Capture the cell that displays the provided text and extract its [x, y] central coordinate. 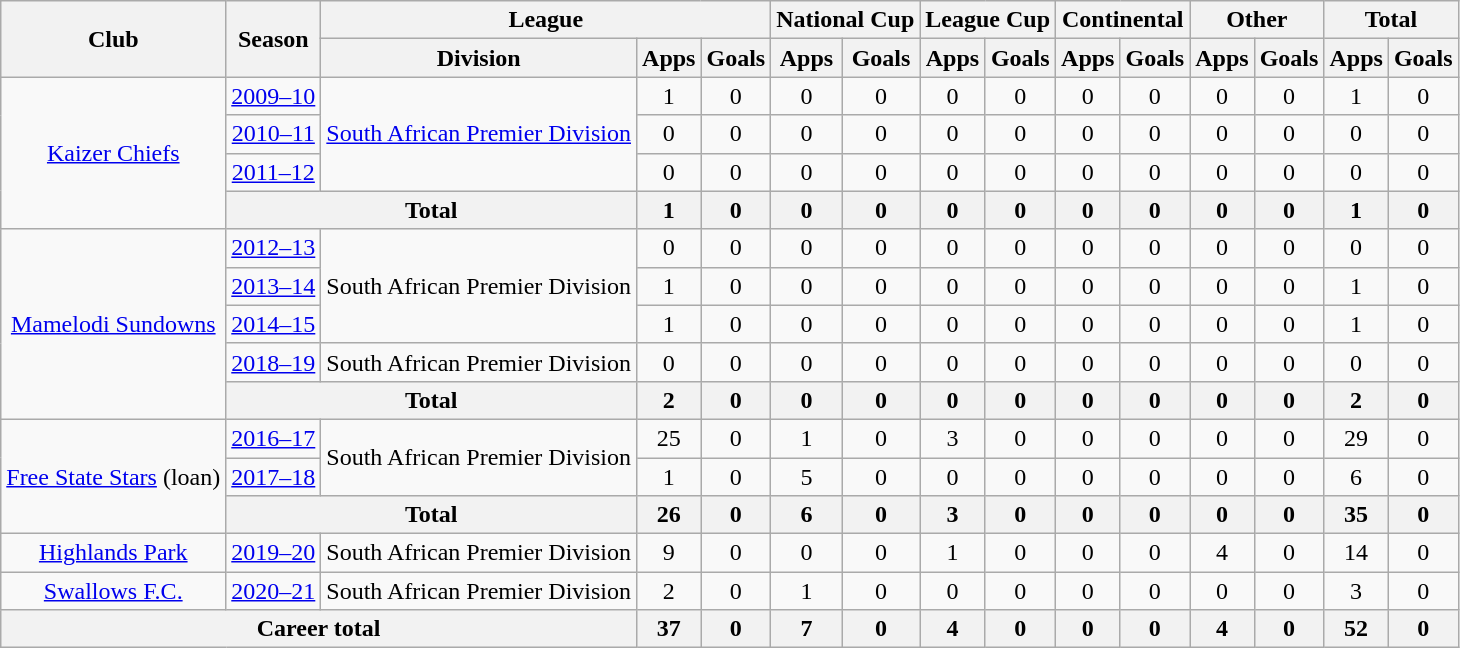
5 [807, 477]
Season [274, 39]
Free State Stars (loan) [114, 476]
2014–15 [274, 324]
2012–13 [274, 248]
2011–12 [274, 172]
Swallows F.C. [114, 591]
Mamelodi Sundowns [114, 324]
Highlands Park [114, 553]
29 [1356, 438]
League Cup [988, 20]
7 [807, 629]
37 [669, 629]
2009–10 [274, 96]
2013–14 [274, 286]
52 [1356, 629]
Division [479, 58]
League [546, 20]
26 [669, 515]
Kaizer Chiefs [114, 153]
2020–21 [274, 591]
9 [669, 553]
14 [1356, 553]
25 [669, 438]
Continental [1123, 20]
2018–19 [274, 362]
Other [1257, 20]
Career total [319, 629]
35 [1356, 515]
National Cup [846, 20]
Club [114, 39]
2017–18 [274, 477]
2010–11 [274, 134]
2016–17 [274, 438]
2019–20 [274, 553]
